Locate the cell with the specified text and output its [x, y] center coordinate. 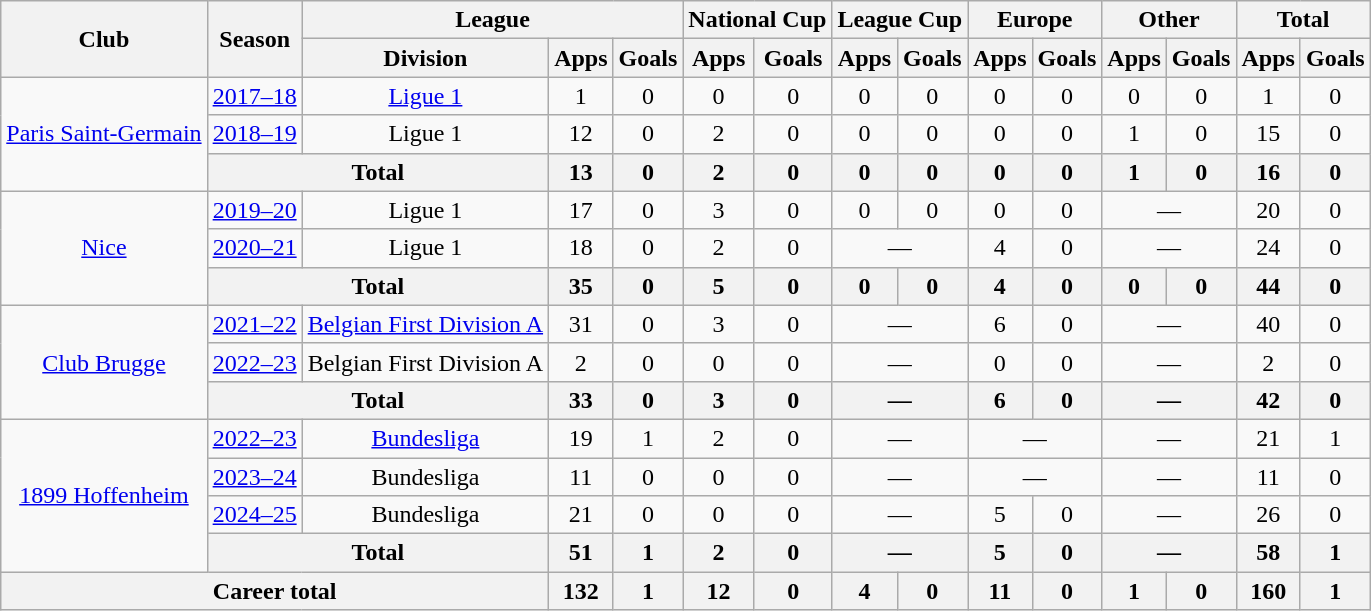
National Cup [758, 20]
42 [1268, 400]
Club [104, 39]
2018–19 [254, 134]
Other [1169, 20]
Season [254, 39]
2017–18 [254, 96]
51 [581, 553]
18 [581, 248]
Club Brugge [104, 362]
160 [1268, 591]
Paris Saint-Germain [104, 134]
2020–21 [254, 248]
Career total [275, 591]
Division [425, 58]
15 [1268, 134]
40 [1268, 324]
Europe [1035, 20]
League [492, 20]
33 [581, 400]
2023–24 [254, 477]
20 [1268, 210]
2024–25 [254, 515]
58 [1268, 553]
26 [1268, 515]
24 [1268, 248]
31 [581, 324]
35 [581, 286]
19 [581, 438]
1899 Hoffenheim [104, 495]
Nice [104, 248]
2019–20 [254, 210]
13 [581, 172]
132 [581, 591]
16 [1268, 172]
2021–22 [254, 324]
17 [581, 210]
League Cup [900, 20]
44 [1268, 286]
